Extract the [X, Y] coordinate from the center of the cell holding the provided text.  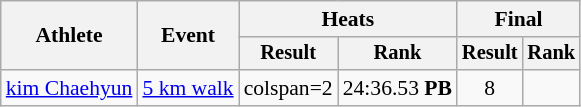
5 km walk [188, 88]
colspan=2 [288, 88]
24:36.53 PB [398, 88]
Final [518, 19]
Heats [348, 19]
kim Chaehyun [70, 88]
Athlete [70, 36]
Event [188, 36]
8 [490, 88]
